Return the [X, Y] coordinate for the center point of the cell that contains the specified text.  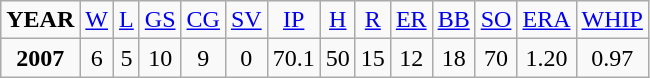
9 [203, 58]
IP [294, 20]
WHIP [612, 20]
12 [411, 58]
YEAR [40, 20]
18 [454, 58]
CG [203, 20]
L [127, 20]
50 [338, 58]
10 [160, 58]
15 [372, 58]
1.20 [546, 58]
R [372, 20]
H [338, 20]
0 [246, 58]
BB [454, 20]
5 [127, 58]
ERA [546, 20]
6 [97, 58]
SO [496, 20]
W [97, 20]
SV [246, 20]
0.97 [612, 58]
2007 [40, 58]
GS [160, 20]
70 [496, 58]
ER [411, 20]
70.1 [294, 58]
